Determine the [X, Y] coordinate at the center of the cell enclosing the given text.  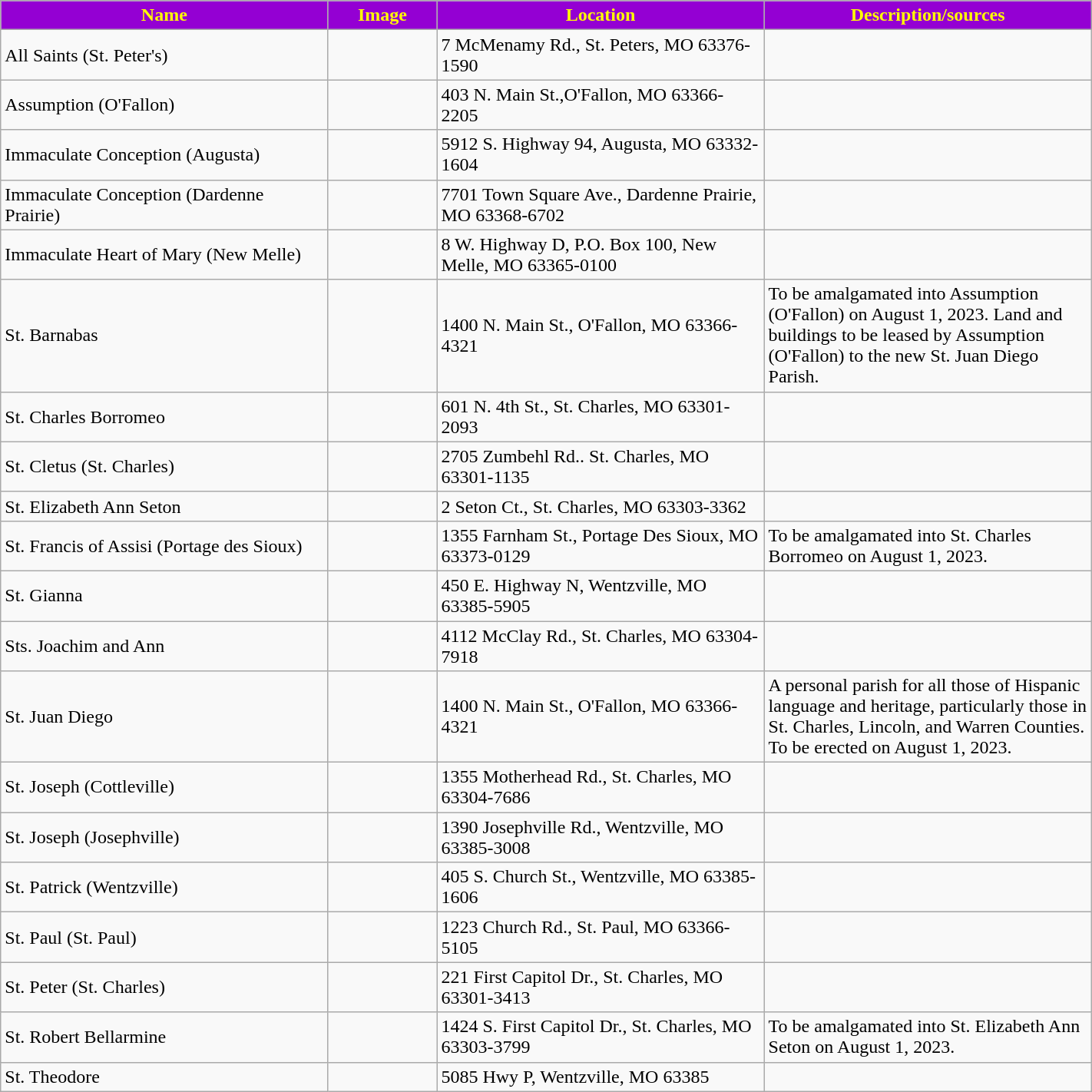
Location [601, 15]
Immaculate Heart of Mary (New Melle) [164, 255]
Sts. Joachim and Ann [164, 645]
Description/sources [928, 15]
2 Seton Ct., St. Charles, MO 63303-3362 [601, 506]
403 N. Main St.,O'Fallon, MO 63366-2205 [601, 104]
221 First Capitol Dr., St. Charles, MO 63301-3413 [601, 988]
St. Elizabeth Ann Seton [164, 506]
4112 McClay Rd., St. Charles, MO 63304-7918 [601, 645]
St. Patrick (Wentzville) [164, 888]
St. Charles Borromeo [164, 416]
1424 S. First Capitol Dr., St. Charles, MO 63303-3799 [601, 1037]
St. Barnabas [164, 336]
7 McMenamy Rd., St. Peters, MO 63376-1590 [601, 55]
St. Juan Diego [164, 717]
Image [382, 15]
St. Peter (St. Charles) [164, 988]
1390 Josephville Rd., Wentzville, MO 63385-3008 [601, 837]
Assumption (O'Fallon) [164, 104]
St. Gianna [164, 596]
1355 Motherhead Rd., St. Charles, MO 63304-7686 [601, 788]
All Saints (St. Peter's) [164, 55]
St. Cletus (St. Charles) [164, 467]
St. Theodore [164, 1077]
St. Francis of Assisi (Portage des Sioux) [164, 545]
St. Robert Bellarmine [164, 1037]
5085 Hwy P, Wentzville, MO 63385 [601, 1077]
2705 Zumbehl Rd.. St. Charles, MO 63301-1135 [601, 467]
To be amalgamated into St. Elizabeth Ann Seton on August 1, 2023. [928, 1037]
601 N. 4th St., St. Charles, MO 63301-2093 [601, 416]
1223 Church Rd., St. Paul, MO 63366-5105 [601, 937]
450 E. Highway N, Wentzville, MO 63385-5905 [601, 596]
St. Joseph (Cottleville) [164, 788]
1355 Farnham St., Portage Des Sioux, MO 63373-0129 [601, 545]
405 S. Church St., Wentzville, MO 63385-1606 [601, 888]
Immaculate Conception (Augusta) [164, 155]
Immaculate Conception (Dardenne Prairie) [164, 204]
St. Joseph (Josephville) [164, 837]
7701 Town Square Ave., Dardenne Prairie, MO 63368-6702 [601, 204]
Name [164, 15]
8 W. Highway D, P.O. Box 100, New Melle, MO 63365-0100 [601, 255]
To be amalgamated into St. Charles Borromeo on August 1, 2023. [928, 545]
5912 S. Highway 94, Augusta, MO 63332-1604 [601, 155]
St. Paul (St. Paul) [164, 937]
